Detect which cell encompasses the target text, then output its (X, Y) center coordinate. 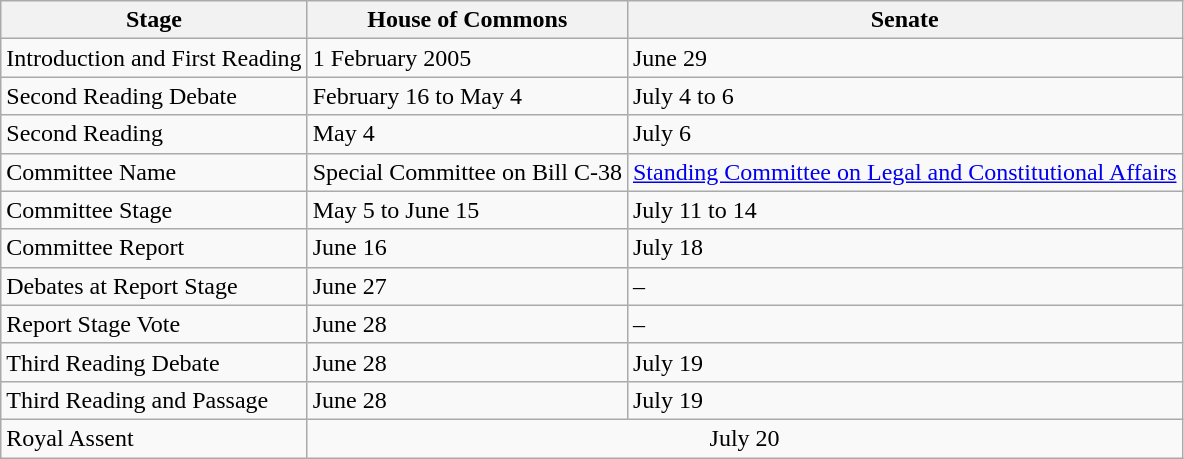
Third Reading Debate (154, 362)
July 6 (904, 134)
June 27 (467, 286)
Committee Report (154, 248)
July 20 (744, 438)
Standing Committee on Legal and Constitutional Affairs (904, 172)
Introduction and First Reading (154, 58)
Debates at Report Stage (154, 286)
February 16 to May 4 (467, 96)
House of Commons (467, 20)
Third Reading and Passage (154, 400)
Report Stage Vote (154, 324)
1 February 2005 (467, 58)
June 29 (904, 58)
July 18 (904, 248)
May 4 (467, 134)
Committee Stage (154, 210)
Royal Assent (154, 438)
May 5 to June 15 (467, 210)
Second Reading Debate (154, 96)
Senate (904, 20)
Special Committee on Bill C-38 (467, 172)
Committee Name (154, 172)
July 11 to 14 (904, 210)
Second Reading (154, 134)
July 4 to 6 (904, 96)
June 16 (467, 248)
Stage (154, 20)
